Provide the (x, y) coordinate of the cell's center where the given text is located.  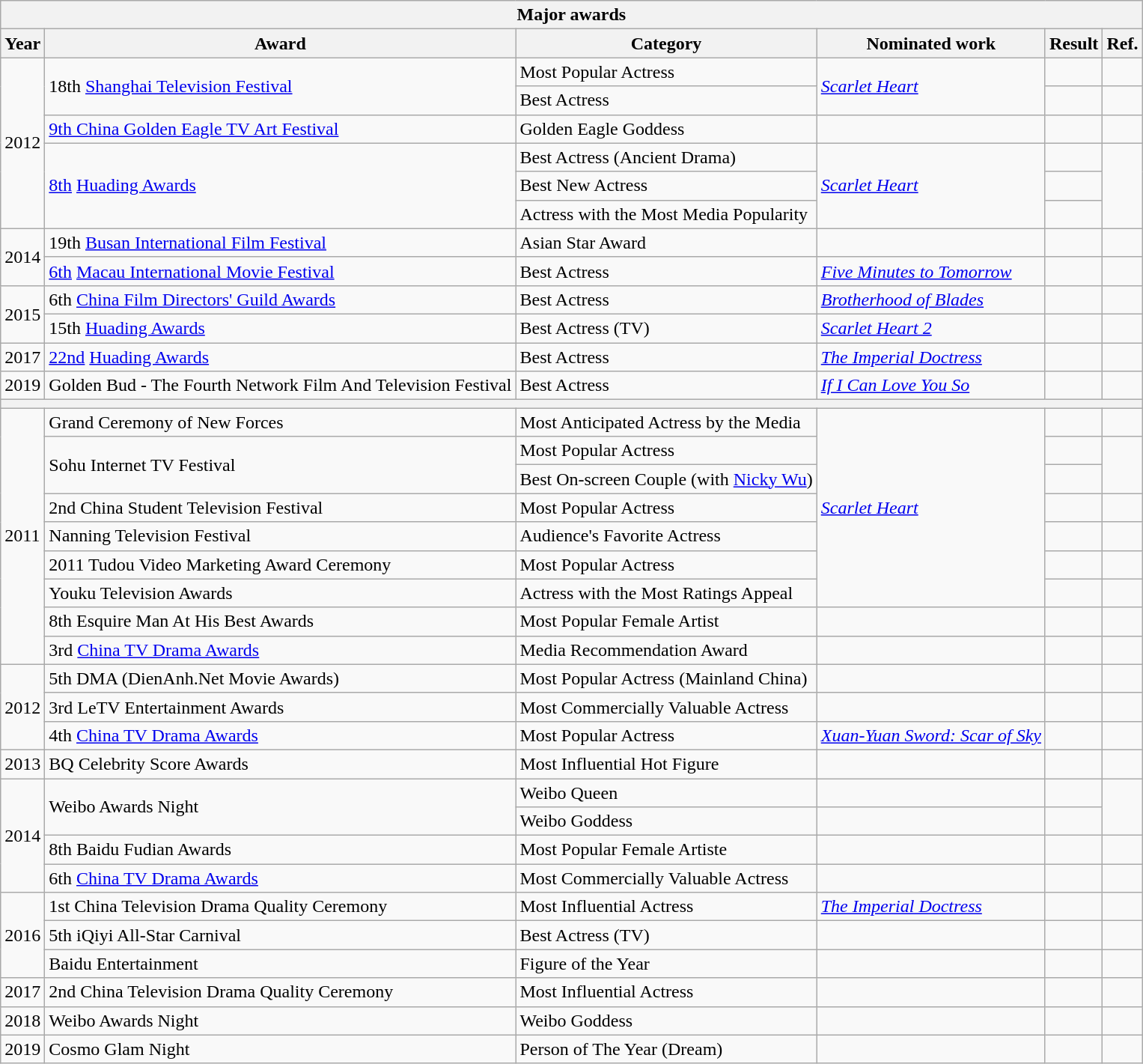
Major awards (572, 15)
Most Influential Hot Figure (666, 764)
8th Baidu Fudian Awards (280, 850)
22nd Huading Awards (280, 357)
Most Anticipated Actress by the Media (666, 422)
Figure of the Year (666, 964)
Actress with the Most Ratings Appeal (666, 593)
Cosmo Glam Night (280, 1049)
5th iQiyi All-Star Carnival (280, 935)
If I Can Love You So (931, 386)
Category (666, 43)
Nominated work (931, 43)
Best Actress (Ancient Drama) (666, 157)
2016 (22, 935)
15th Huading Awards (280, 328)
Scarlet Heart 2 (931, 328)
Youku Television Awards (280, 593)
Ref. (1123, 43)
9th China Golden Eagle TV Art Festival (280, 129)
Five Minutes to Tomorrow (931, 271)
19th Busan International Film Festival (280, 243)
Media Recommendation Award (666, 650)
2013 (22, 764)
Grand Ceremony of New Forces (280, 422)
2nd China Television Drama Quality Ceremony (280, 992)
Year (22, 43)
5th DMA (DienAnh.Net Movie Awards) (280, 678)
2018 (22, 1021)
6th China TV Drama Awards (280, 878)
Actress with the Most Media Popularity (666, 214)
6th China Film Directors' Guild Awards (280, 300)
Golden Eagle Goddess (666, 129)
Golden Bud - The Fourth Network Film And Television Festival (280, 386)
Most Popular Actress (Mainland China) (666, 678)
2011 Tudou Video Marketing Award Ceremony (280, 565)
4th China TV Drama Awards (280, 735)
2011 (22, 536)
Person of The Year (Dream) (666, 1049)
3rd LeTV Entertainment Awards (280, 707)
Sohu Internet TV Festival (280, 465)
3rd China TV Drama Awards (280, 650)
18th Shanghai Television Festival (280, 86)
8th Huading Awards (280, 186)
Baidu Entertainment (280, 964)
Brotherhood of Blades (931, 300)
2015 (22, 314)
6th Macau International Movie Festival (280, 271)
Result (1073, 43)
Best New Actress (666, 186)
Nanning Television Festival (280, 536)
BQ Celebrity Score Awards (280, 764)
8th Esquire Man At His Best Awards (280, 621)
Weibo Queen (666, 793)
2nd China Student Television Festival (280, 508)
Xuan-Yuan Sword: Scar of Sky (931, 735)
Most Popular Female Artist (666, 621)
Most Popular Female Artiste (666, 850)
Award (280, 43)
Best On-screen Couple (with Nicky Wu) (666, 479)
Audience's Favorite Actress (666, 536)
Asian Star Award (666, 243)
1st China Television Drama Quality Ceremony (280, 907)
